Pinpoint the cell where the given text exists, returning its [x, y] midpoint coordinate. 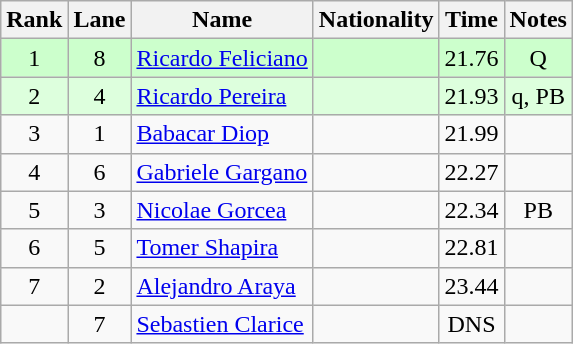
23.44 [472, 286]
Time [472, 20]
PB [538, 210]
Babacar Diop [222, 134]
Name [222, 20]
Tomer Shapira [222, 248]
Notes [538, 20]
21.99 [472, 134]
21.76 [472, 58]
Gabriele Gargano [222, 172]
22.34 [472, 210]
Ricardo Feliciano [222, 58]
8 [100, 58]
DNS [472, 324]
Sebastien Clarice [222, 324]
Q [538, 58]
Rank [34, 20]
Alejandro Araya [222, 286]
22.81 [472, 248]
Nationality [376, 20]
21.93 [472, 96]
Ricardo Pereira [222, 96]
Lane [100, 20]
22.27 [472, 172]
Nicolae Gorcea [222, 210]
q, PB [538, 96]
